Provide the (X, Y) coordinate of the cell's center where the given text is located.  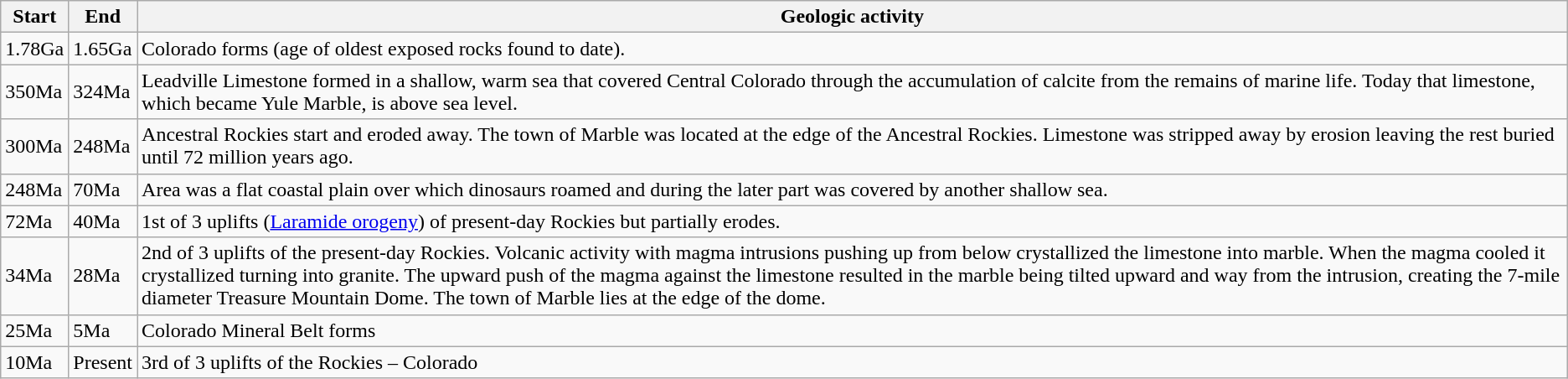
1.78Ga (35, 49)
Start (35, 17)
Present (103, 362)
1st of 3 uplifts (Laramide orogeny) of present-day Rockies but partially erodes. (853, 221)
1.65Ga (103, 49)
10Ma (35, 362)
Colorado forms (age of oldest exposed rocks found to date). (853, 49)
350Ma (35, 92)
End (103, 17)
40Ma (103, 221)
Geologic activity (853, 17)
Area was a flat coastal plain over which dinosaurs roamed and during the later part was covered by another shallow sea. (853, 189)
Colorado Mineral Belt forms (853, 330)
324Ma (103, 92)
300Ma (35, 146)
3rd of 3 uplifts of the Rockies – Colorado (853, 362)
70Ma (103, 189)
25Ma (35, 330)
72Ma (35, 221)
34Ma (35, 276)
28Ma (103, 276)
5Ma (103, 330)
